Identify which cell holds the provided text, then report its (X, Y) central coordinate. 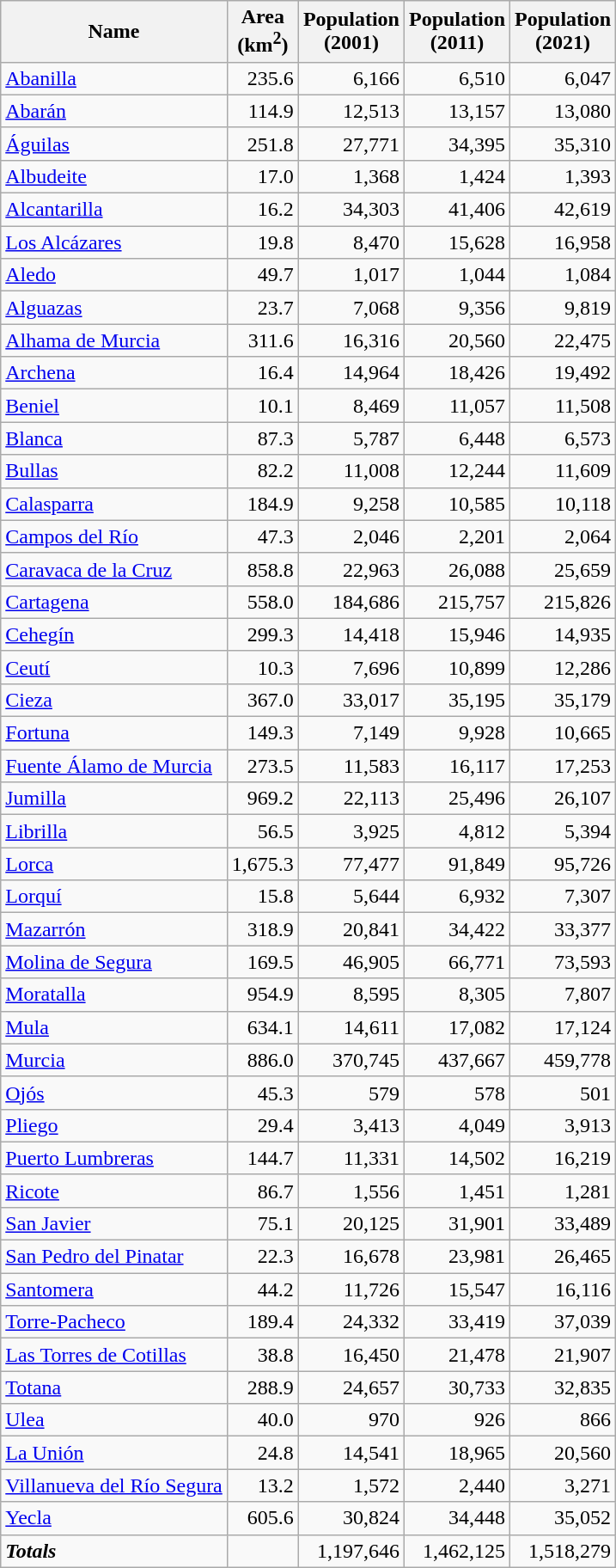
13,157 (457, 111)
15.8 (263, 897)
6,448 (457, 438)
Alhama de Murcia (114, 340)
44.2 (263, 1289)
34,448 (457, 1518)
9,819 (564, 308)
Abarán (114, 111)
Totals (114, 1551)
5,644 (351, 897)
15,946 (457, 634)
17.0 (263, 176)
367.0 (263, 700)
Lorca (114, 864)
10,899 (457, 667)
30,733 (457, 1387)
30,824 (351, 1518)
Ceutí (114, 667)
1,393 (564, 176)
16,678 (351, 1257)
95,726 (564, 864)
34,422 (457, 929)
Villanueva del Río Segura (114, 1485)
14,611 (351, 1027)
75.1 (263, 1223)
13.2 (263, 1485)
34,395 (457, 144)
1,044 (457, 275)
Yecla (114, 1518)
45.3 (263, 1093)
14,964 (351, 373)
8,469 (351, 406)
Campos del Río (114, 536)
25,496 (457, 799)
578 (457, 1093)
10.3 (263, 667)
Aledo (114, 275)
1,462,125 (457, 1551)
Archena (114, 373)
23,981 (457, 1257)
46,905 (351, 962)
Population(2001) (351, 32)
926 (457, 1420)
Albudeite (114, 176)
7,696 (351, 667)
8,305 (457, 995)
32,835 (564, 1387)
7,068 (351, 308)
579 (351, 1093)
20,841 (351, 929)
Mula (114, 1027)
169.5 (263, 962)
22.3 (263, 1257)
311.6 (263, 340)
11,008 (351, 471)
886.0 (263, 1060)
11,057 (457, 406)
866 (564, 1420)
14,935 (564, 634)
33,017 (351, 700)
1,084 (564, 275)
3,271 (564, 1485)
1,424 (457, 176)
26,088 (457, 569)
35,052 (564, 1518)
459,778 (564, 1060)
15,628 (457, 242)
21,478 (457, 1355)
16.2 (263, 210)
33,489 (564, 1223)
33,377 (564, 929)
970 (351, 1420)
437,667 (457, 1060)
149.3 (263, 733)
Pliego (114, 1125)
Totana (114, 1387)
1,197,646 (351, 1551)
114.9 (263, 111)
3,913 (564, 1125)
501 (564, 1093)
184,686 (351, 602)
299.3 (263, 634)
23.7 (263, 308)
49.7 (263, 275)
5,787 (351, 438)
Cehegín (114, 634)
22,963 (351, 569)
San Pedro del Pinatar (114, 1257)
184.9 (263, 504)
288.9 (263, 1387)
La Unión (114, 1453)
16.4 (263, 373)
66,771 (457, 962)
2,440 (457, 1485)
6,932 (457, 897)
Bullas (114, 471)
Jumilla (114, 799)
16,117 (457, 766)
9,356 (457, 308)
Alcantarilla (114, 210)
19,492 (564, 373)
Los Alcázares (114, 242)
1,281 (564, 1191)
13,080 (564, 111)
Mazarrón (114, 929)
38.8 (263, 1355)
215,826 (564, 602)
Fortuna (114, 733)
11,508 (564, 406)
3,925 (351, 831)
Area(km2) (263, 32)
10,585 (457, 504)
Lorquí (114, 897)
558.0 (263, 602)
26,107 (564, 799)
Librilla (114, 831)
969.2 (263, 799)
19.8 (263, 242)
17,253 (564, 766)
Molina de Segura (114, 962)
Blanca (114, 438)
144.7 (263, 1158)
Beniel (114, 406)
14,418 (351, 634)
47.3 (263, 536)
Murcia (114, 1060)
Caravaca de la Cruz (114, 569)
24,332 (351, 1322)
Calasparra (114, 504)
12,513 (351, 111)
24.8 (263, 1453)
16,219 (564, 1158)
8,595 (351, 995)
86.7 (263, 1191)
370,745 (351, 1060)
7,307 (564, 897)
11,583 (351, 766)
Puerto Lumbreras (114, 1158)
73,593 (564, 962)
17,082 (457, 1027)
31,901 (457, 1223)
20,125 (351, 1223)
273.5 (263, 766)
2,064 (564, 536)
Ojós (114, 1093)
1,451 (457, 1191)
22,475 (564, 340)
16,450 (351, 1355)
9,258 (351, 504)
Ulea (114, 1420)
18,426 (457, 373)
12,286 (564, 667)
56.5 (263, 831)
91,849 (457, 864)
Cartagena (114, 602)
2,201 (457, 536)
15,547 (457, 1289)
26,465 (564, 1257)
41,406 (457, 210)
1,368 (351, 176)
9,928 (457, 733)
40.0 (263, 1420)
Moratalla (114, 995)
11,331 (351, 1158)
954.9 (263, 995)
18,965 (457, 1453)
8,470 (351, 242)
11,609 (564, 471)
858.8 (263, 569)
16,116 (564, 1289)
2,046 (351, 536)
Cieza (114, 700)
3,413 (351, 1125)
1,572 (351, 1485)
17,124 (564, 1027)
12,244 (457, 471)
Torre-Pacheco (114, 1322)
5,394 (564, 831)
Águilas (114, 144)
6,166 (351, 78)
Name (114, 32)
215,757 (457, 602)
Las Torres de Cotillas (114, 1355)
251.8 (263, 144)
6,573 (564, 438)
1,675.3 (263, 864)
33,419 (457, 1322)
318.9 (263, 929)
29.4 (263, 1125)
Population(2021) (564, 32)
4,049 (457, 1125)
7,807 (564, 995)
235.6 (263, 78)
21,907 (564, 1355)
22,113 (351, 799)
25,659 (564, 569)
1,556 (351, 1191)
37,039 (564, 1322)
Abanilla (114, 78)
16,316 (351, 340)
35,195 (457, 700)
14,541 (351, 1453)
87.3 (263, 438)
6,047 (564, 78)
4,812 (457, 831)
10,118 (564, 504)
34,303 (351, 210)
77,477 (351, 864)
11,726 (351, 1289)
605.6 (263, 1518)
14,502 (457, 1158)
Alguazas (114, 308)
10.1 (263, 406)
Ricote (114, 1191)
1,518,279 (564, 1551)
Santomera (114, 1289)
42,619 (564, 210)
Population(2011) (457, 32)
1,017 (351, 275)
7,149 (351, 733)
634.1 (263, 1027)
35,310 (564, 144)
16,958 (564, 242)
6,510 (457, 78)
35,179 (564, 700)
San Javier (114, 1223)
Fuente Álamo de Murcia (114, 766)
189.4 (263, 1322)
10,665 (564, 733)
24,657 (351, 1387)
82.2 (263, 471)
27,771 (351, 144)
